Return the (X, Y) coordinate for the center point of the cell that contains the specified text.  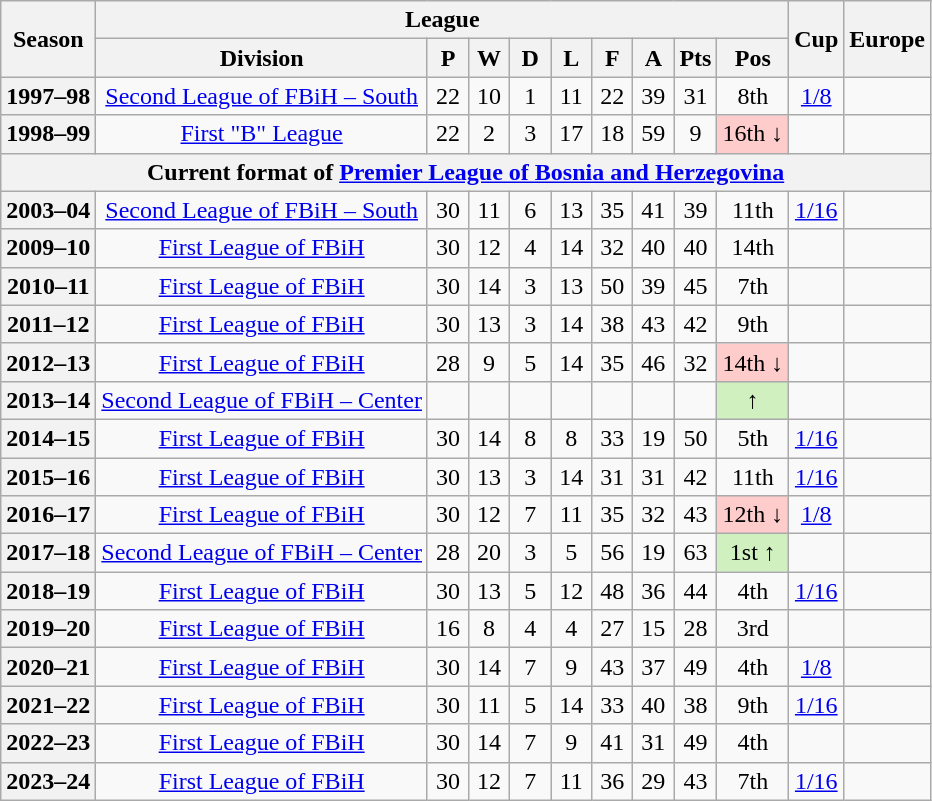
Europe (888, 39)
↑ (753, 400)
Pts (696, 58)
46 (654, 362)
14th ↓ (753, 362)
8th (753, 96)
1st ↑ (753, 553)
2021–22 (48, 705)
44 (696, 591)
59 (654, 134)
14th (753, 248)
10 (490, 96)
Division (262, 58)
Pos (753, 58)
56 (612, 553)
3rd (753, 629)
D (530, 58)
First "B" League (262, 134)
2016–17 (48, 515)
A (654, 58)
1 (530, 96)
15 (654, 629)
Cup (816, 39)
18 (612, 134)
6 (530, 210)
2 (490, 134)
2003–04 (48, 210)
2012–13 (48, 362)
P (448, 58)
5th (753, 438)
12th ↓ (753, 515)
F (612, 58)
League (442, 20)
2009–10 (48, 248)
2023–24 (48, 781)
2010–11 (48, 286)
2017–18 (48, 553)
20 (490, 553)
Season (48, 39)
2015–16 (48, 477)
29 (654, 781)
2014–15 (48, 438)
16th ↓ (753, 134)
16 (448, 629)
L (572, 58)
37 (654, 667)
27 (612, 629)
2020–21 (48, 667)
Current format of Premier League of Bosnia and Herzegovina (466, 172)
2013–14 (48, 400)
48 (612, 591)
2019–20 (48, 629)
1997–98 (48, 96)
63 (696, 553)
2011–12 (48, 324)
17 (572, 134)
45 (696, 286)
1998–99 (48, 134)
2022–23 (48, 743)
2018–19 (48, 591)
W (490, 58)
